For the text-containing cell, return its midpoint in (x, y) coordinate format. 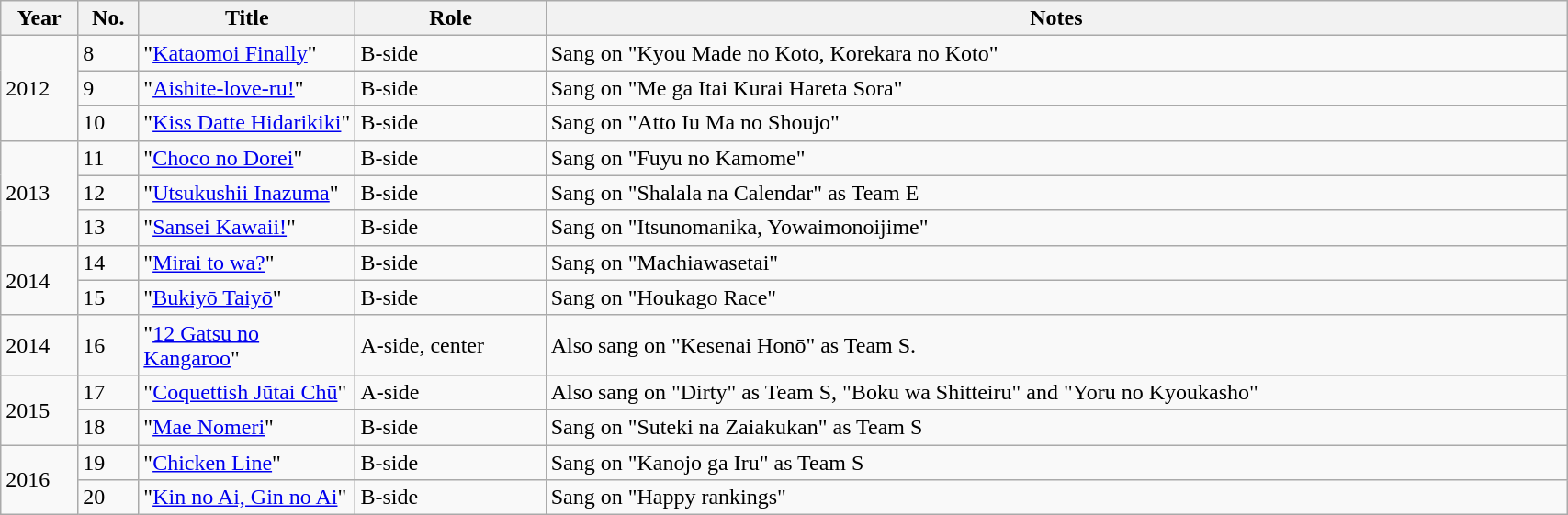
Sang on "Kanojo ga Iru" as Team S (1056, 462)
"Sansei Kawaii!" (247, 228)
2015 (39, 409)
20 (108, 498)
17 (108, 392)
18 (108, 427)
9 (108, 88)
11 (108, 158)
2016 (39, 479)
"Kiss Datte Hidarikiki" (247, 123)
Sang on "Kyou Made no Koto, Korekara no Koto" (1056, 53)
Also sang on "Kesenai Honō" as Team S. (1056, 345)
"Bukiyō Taiyō" (247, 297)
"12 Gatsu no Kangaroo" (247, 345)
13 (108, 228)
"Kataomoi Finally" (247, 53)
"Kin no Ai, Gin no Ai" (247, 498)
"Chicken Line" (247, 462)
"Mirai to wa?" (247, 263)
Role (450, 18)
"Choco no Dorei" (247, 158)
"Coquettish Jūtai Chū" (247, 392)
Also sang on "Dirty" as Team S, "Boku wa Shitteiru" and "Yoru no Kyoukasho" (1056, 392)
Sang on "Happy rankings" (1056, 498)
15 (108, 297)
Title (247, 18)
16 (108, 345)
Year (39, 18)
Sang on "Machiawasetai" (1056, 263)
12 (108, 193)
No. (108, 18)
A-side, center (450, 345)
A-side (450, 392)
Sang on "Suteki na Zaiakukan" as Team S (1056, 427)
Sang on "Me ga Itai Kurai Hareta Sora" (1056, 88)
"Aishite-love-ru!" (247, 88)
Notes (1056, 18)
8 (108, 53)
"Mae Nomeri" (247, 427)
10 (108, 123)
Sang on "Houkago Race" (1056, 297)
2012 (39, 88)
19 (108, 462)
14 (108, 263)
Sang on "Atto Iu Ma no Shoujo" (1056, 123)
2013 (39, 193)
Sang on "Shalala na Calendar" as Team E (1056, 193)
"Utsukushii Inazuma" (247, 193)
Sang on "Itsunomanika, Yowaimonoijime" (1056, 228)
Sang on "Fuyu no Kamome" (1056, 158)
